Pinpoint the cell where the given text exists, returning its [X, Y] midpoint coordinate. 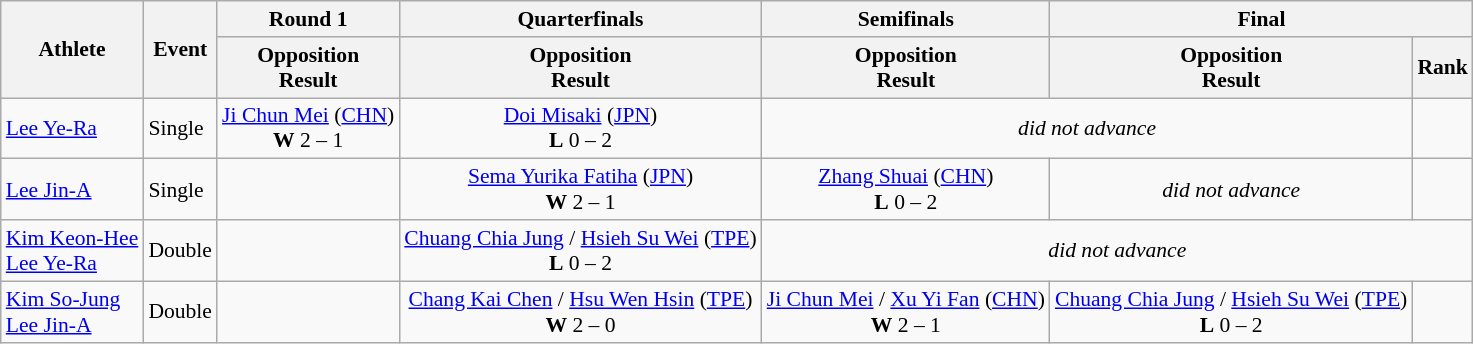
Chang Kai Chen / Hsu Wen Hsin (TPE)W 2 – 0 [580, 312]
Kim Keon-Hee Lee Ye-Ra [72, 250]
Sema Yurika Fatiha (JPN)W 2 – 1 [580, 190]
Ji Chun Mei / Xu Yi Fan (CHN)W 2 – 1 [906, 312]
Final [1262, 19]
Rank [1442, 68]
Lee Jin-A [72, 190]
Quarterfinals [580, 19]
Doi Misaki (JPN)L 0 – 2 [580, 128]
Kim So-Jung Lee Jin-A [72, 312]
Round 1 [308, 19]
Event [180, 50]
Ji Chun Mei (CHN)W 2 – 1 [308, 128]
Semifinals [906, 19]
Lee Ye-Ra [72, 128]
Zhang Shuai (CHN)L 0 – 2 [906, 190]
Athlete [72, 50]
